Detect which cell encompasses the target text, then output its [X, Y] center coordinate. 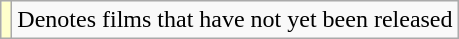
Denotes films that have not yet been released [235, 20]
